Find where the given text appears and provide that cell's center as [X, Y] coordinate. 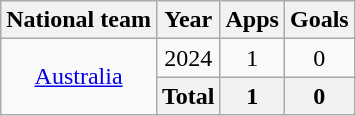
Year [188, 20]
Goals [319, 20]
Australia [79, 77]
National team [79, 20]
Apps [252, 20]
2024 [188, 58]
Total [188, 96]
